Find where the given text appears and provide that cell's center as [X, Y] coordinate. 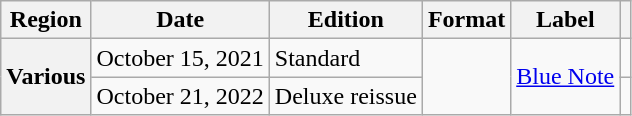
Label [566, 20]
October 15, 2021 [180, 58]
Blue Note [566, 77]
Format [466, 20]
Various [46, 77]
Standard [346, 58]
Region [46, 20]
October 21, 2022 [180, 96]
Deluxe reissue [346, 96]
Date [180, 20]
Edition [346, 20]
